Determine the [X, Y] coordinate at the center of the cell enclosing the given text.  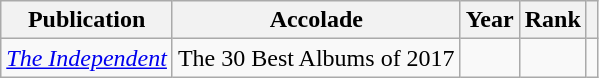
The 30 Best Albums of 2017 [316, 58]
Rank [552, 20]
Accolade [316, 20]
The Independent [87, 58]
Year [490, 20]
Publication [87, 20]
